Search for the cell housing the specified text and yield its [x, y] center coordinate. 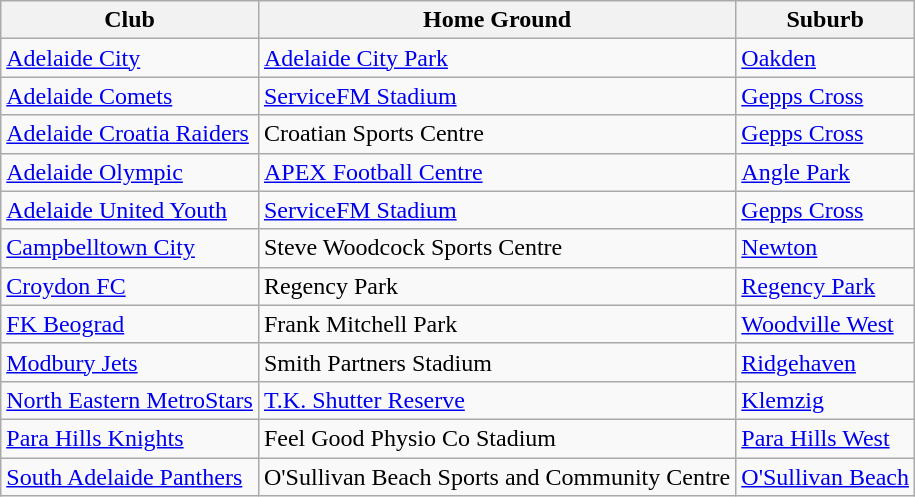
Suburb [826, 20]
FK Beograd [130, 324]
APEX Football Centre [496, 172]
North Eastern MetroStars [130, 400]
Woodville West [826, 324]
Adelaide Olympic [130, 172]
Ridgehaven [826, 362]
Adelaide City Park [496, 58]
Croydon FC [130, 286]
Adelaide City [130, 58]
O'Sullivan Beach [826, 477]
Angle Park [826, 172]
Steve Woodcock Sports Centre [496, 248]
Adelaide United Youth [130, 210]
Para Hills West [826, 438]
Frank Mitchell Park [496, 324]
Home Ground [496, 20]
Adelaide Comets [130, 96]
Adelaide Croatia Raiders [130, 134]
T.K. Shutter Reserve [496, 400]
Newton [826, 248]
Club [130, 20]
Feel Good Physio Co Stadium [496, 438]
Modbury Jets [130, 362]
Campbelltown City [130, 248]
South Adelaide Panthers [130, 477]
Oakden [826, 58]
Klemzig [826, 400]
Para Hills Knights [130, 438]
Smith Partners Stadium [496, 362]
O'Sullivan Beach Sports and Community Centre [496, 477]
Croatian Sports Centre [496, 134]
